Output the (x, y) coordinate of the center of the cell containing the given text.  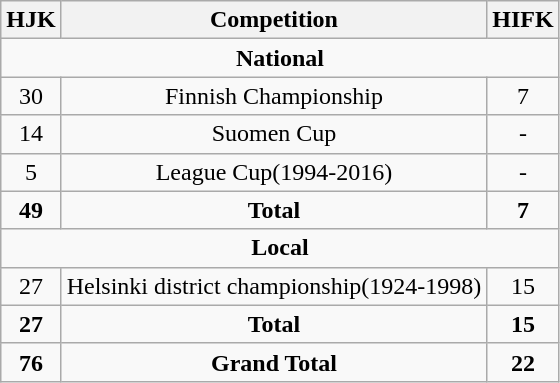
Helsinki district championship(1924-1998) (274, 286)
Grand Total (274, 362)
League Cup(1994-2016) (274, 172)
Local (280, 248)
Suomen Cup (274, 134)
Competition (274, 20)
30 (31, 96)
5 (31, 172)
76 (31, 362)
HJK (31, 20)
HIFK (523, 20)
22 (523, 362)
National (280, 58)
Finnish Championship (274, 96)
49 (31, 210)
14 (31, 134)
